Return the (x, y) coordinate for the center point of the cell that contains the specified text.  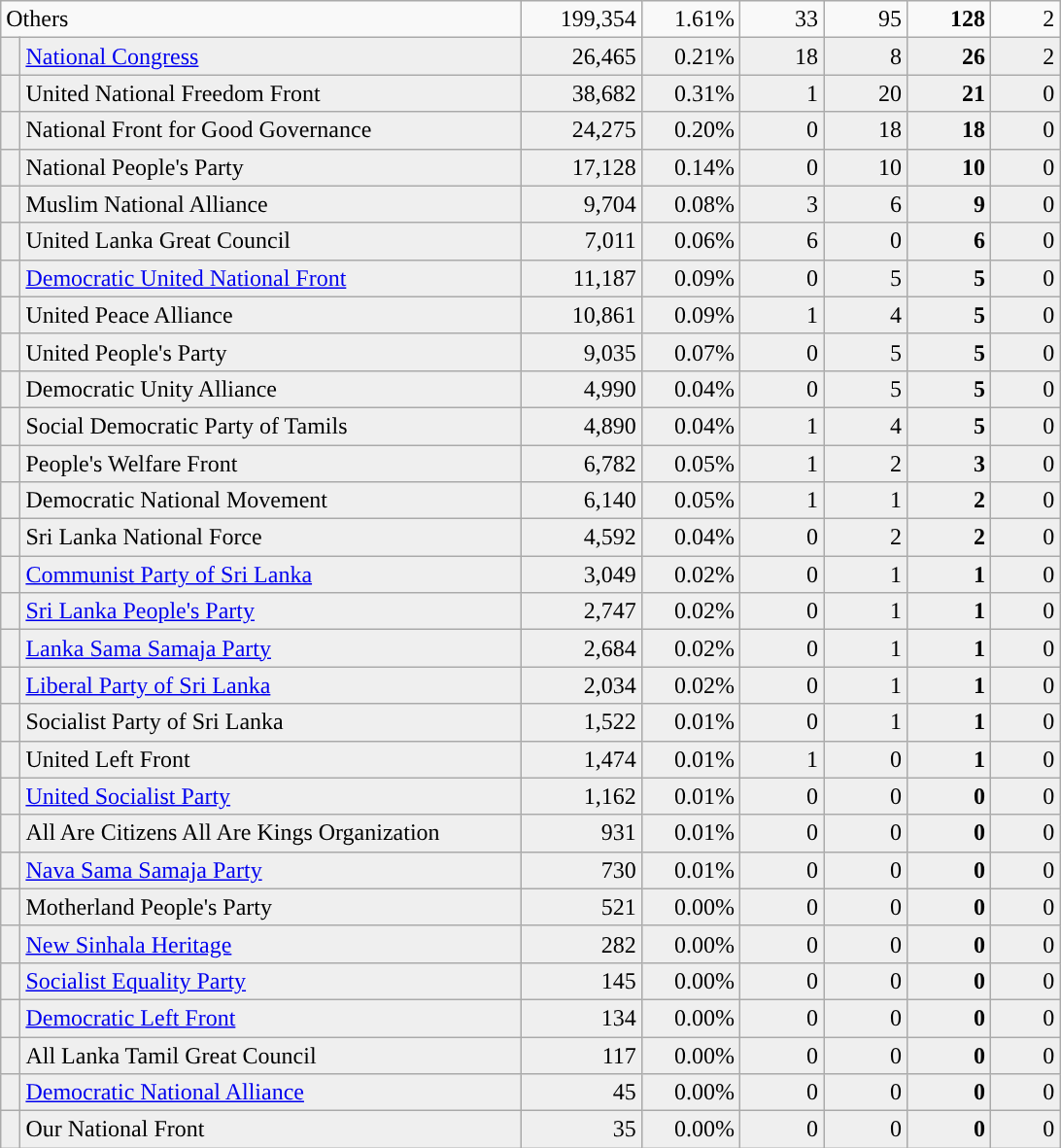
0.14% (690, 167)
Social Democratic Party of Tamils (271, 426)
95 (866, 19)
Liberal Party of Sri Lanka (271, 685)
199,354 (582, 19)
Sri Lanka National Force (271, 538)
2,034 (582, 685)
2,747 (582, 611)
United National Freedom Front (271, 93)
1,162 (582, 796)
0.06% (690, 241)
All Are Citizens All Are Kings Organization (271, 833)
35 (582, 1130)
New Sinhala Heritage (271, 944)
26,465 (582, 56)
Democratic National Alliance (271, 1093)
9,035 (582, 352)
0.31% (690, 93)
Democratic United National Front (271, 278)
United Left Front (271, 759)
0.08% (690, 204)
7,011 (582, 241)
United Lanka Great Council (271, 241)
24,275 (582, 130)
Nava Sama Samaja Party (271, 870)
Democratic Unity Alliance (271, 389)
521 (582, 907)
45 (582, 1093)
21 (949, 93)
Democratic Left Front (271, 1018)
National Congress (271, 56)
8 (866, 56)
Motherland People's Party (271, 907)
Communist Party of Sri Lanka (271, 574)
2,684 (582, 648)
Socialist Party of Sri Lanka (271, 722)
National Front for Good Governance (271, 130)
282 (582, 944)
4,990 (582, 389)
11,187 (582, 278)
0.07% (690, 352)
26 (949, 56)
9,704 (582, 204)
9 (949, 204)
17,128 (582, 167)
10,861 (582, 315)
3,049 (582, 574)
1.61% (690, 19)
4,592 (582, 538)
Lanka Sama Samaja Party (271, 648)
1,522 (582, 722)
United People's Party (271, 352)
Our National Front (271, 1130)
6,140 (582, 501)
Muslim National Alliance (271, 204)
United Socialist Party (271, 796)
Sri Lanka People's Party (271, 611)
People's Welfare Front (271, 464)
0.20% (690, 130)
United Peace Alliance (271, 315)
Others (261, 19)
Socialist Equality Party (271, 981)
145 (582, 981)
117 (582, 1055)
All Lanka Tamil Great Council (271, 1055)
730 (582, 870)
20 (866, 93)
931 (582, 833)
6,782 (582, 464)
National People's Party (271, 167)
38,682 (582, 93)
33 (781, 19)
134 (582, 1018)
4,890 (582, 426)
128 (949, 19)
1,474 (582, 759)
0.21% (690, 56)
Democratic National Movement (271, 501)
